Scan for the cell matching the given text and deliver its [X, Y] coordinate at center. 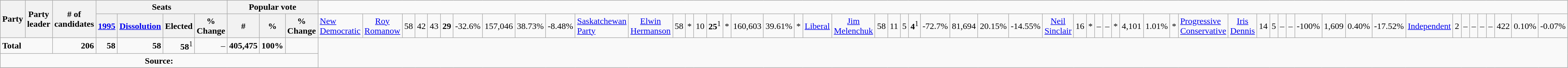
Liberal [817, 26]
1,609 [1334, 26]
Seats [162, 7]
39.61% [779, 26]
Popular vote [272, 7]
% [272, 26]
Party leader [38, 19]
Source: [159, 60]
206 [74, 46]
251 [715, 26]
43 [434, 26]
# ofcandidates [74, 19]
100% [272, 46]
2 [1457, 26]
81,694 [964, 26]
1.01% [1157, 26]
Total [26, 46]
-14.55% [1025, 26]
405,475 [243, 46]
11 [894, 26]
20.15% [993, 26]
Iris Dennis [1242, 26]
157,046 [498, 26]
581 [178, 46]
Independent [1429, 26]
# [243, 26]
1995 [107, 26]
160,603 [747, 26]
New Democratic [340, 26]
Neil Sinclair [1058, 26]
10 [700, 26]
38.73% [530, 26]
Elected [178, 26]
-72.7% [935, 26]
42 [422, 26]
14 [1263, 26]
Jim Melenchuk [853, 26]
Elwin Hermanson [650, 26]
29 [447, 26]
Roy Romanow [382, 26]
-100% [1308, 26]
-17.52% [1389, 26]
Saskatchewan Party [602, 26]
Progressive Conservative [1203, 26]
Dissolution [140, 26]
4,101 [1132, 26]
422 [1503, 26]
-32.6% [468, 26]
Party [13, 19]
0.40% [1359, 26]
-0.07% [1553, 26]
-8.48% [560, 26]
0.10% [1525, 26]
16 [1080, 26]
41 [914, 26]
